Search for the cell housing the specified text and yield its (x, y) center coordinate. 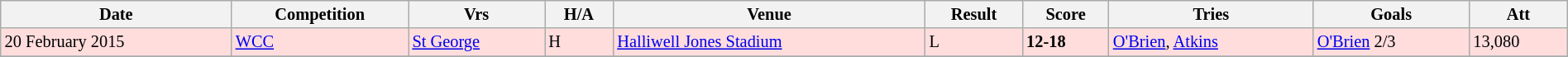
Att (1518, 14)
Tries (1211, 14)
Halliwell Jones Stadium (769, 42)
Competition (320, 14)
Result (974, 14)
Date (116, 14)
Venue (769, 14)
Score (1065, 14)
WCC (320, 42)
12-18 (1065, 42)
H (579, 42)
13,080 (1518, 42)
St George (476, 42)
O'Brien 2/3 (1391, 42)
20 February 2015 (116, 42)
H/A (579, 14)
Vrs (476, 14)
O'Brien, Atkins (1211, 42)
Goals (1391, 14)
L (974, 42)
